Determine the (X, Y) coordinate at the center of the cell enclosing the given text.  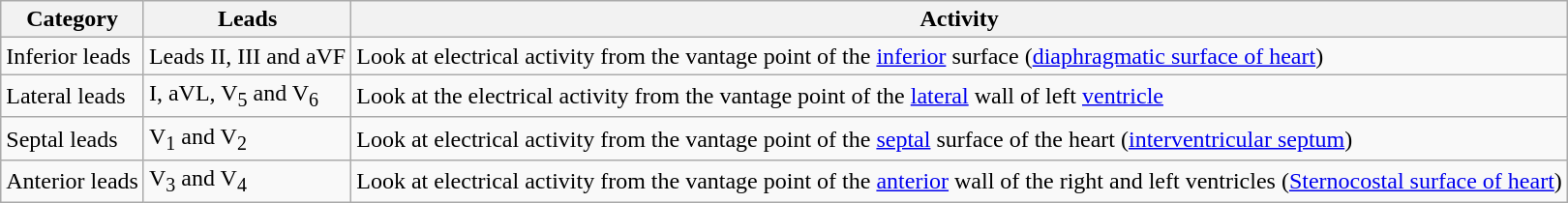
Septal leads (73, 138)
Look at electrical activity from the vantage point of the anterior wall of the right and left ventricles (Sternocostal surface of heart) (960, 182)
Lateral leads (73, 96)
Category (73, 19)
Look at electrical activity from the vantage point of the septal surface of the heart (interventricular septum) (960, 138)
V1 and V2 (247, 138)
Leads II, III and aVF (247, 56)
Look at the electrical activity from the vantage point of the lateral wall of left ventricle (960, 96)
Inferior leads (73, 56)
Leads (247, 19)
I, aVL, V5 and V6 (247, 96)
Activity (960, 19)
Look at electrical activity from the vantage point of the inferior surface (diaphragmatic surface of heart) (960, 56)
Anterior leads (73, 182)
V3 and V4 (247, 182)
